Pinpoint the cell where the given text exists, returning its (X, Y) midpoint coordinate. 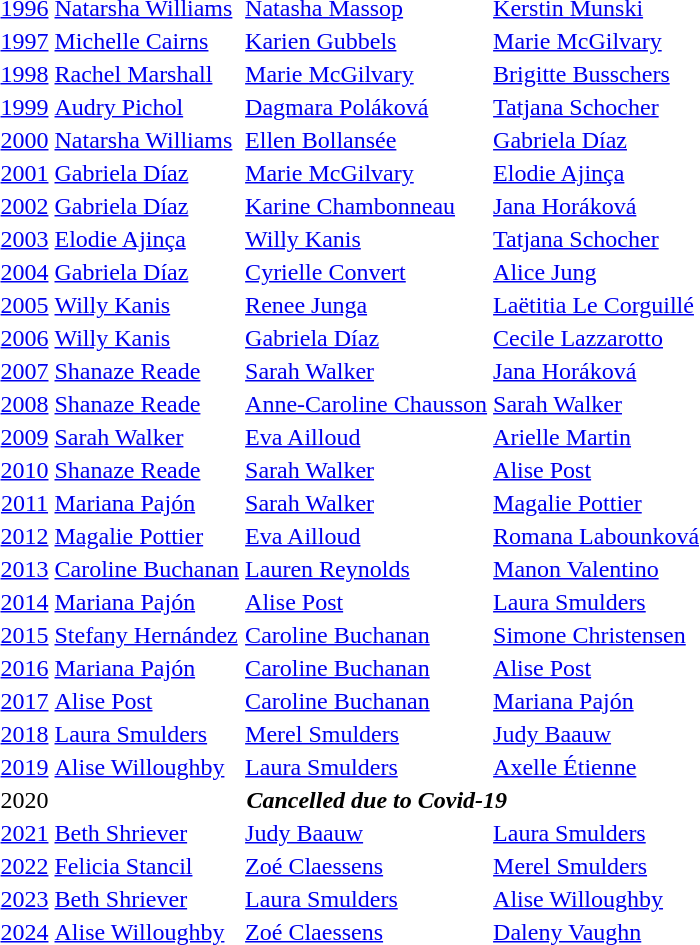
Cyrielle Convert (366, 272)
Karien Gubbels (366, 41)
Stefany Hernández (147, 635)
Renee Junga (366, 305)
Natarsha Williams (147, 140)
Zoé Claessens (366, 866)
Lauren Reynolds (366, 569)
Magalie Pottier (147, 536)
Anne-Caroline Chausson (366, 404)
Audry Pichol (147, 107)
Judy Baauw (366, 833)
Dagmara Poláková (366, 107)
Felicia Stancil (147, 866)
Merel Smulders (366, 734)
Michelle Cairns (147, 41)
Rachel Marshall (147, 74)
Karine Chambonneau (366, 206)
Elodie Ajinça (147, 239)
Ellen Bollansée (366, 140)
Alise Willoughby (147, 767)
